Return [X, Y] of the center of cell containing provided text 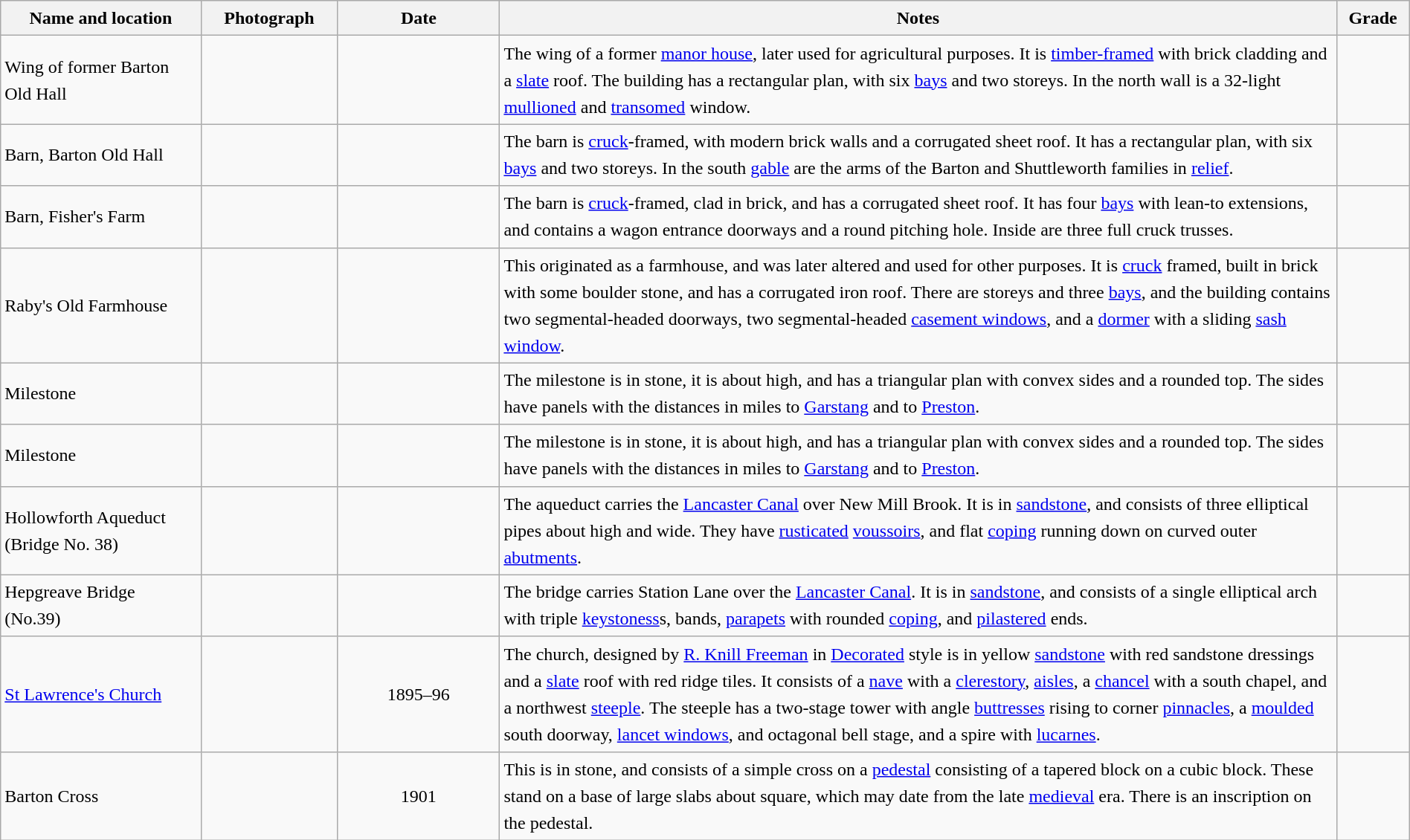
Wing of former Barton Old Hall [101, 80]
Grade [1373, 18]
Date [419, 18]
Notes [918, 18]
Name and location [101, 18]
Hollowforth Aqueduct(Bridge No. 38) [101, 531]
St Lawrence's Church [101, 694]
Barton Cross [101, 795]
1901 [419, 795]
Hepgreave Bridge(No.39) [101, 605]
Photograph [269, 18]
Barn, Fisher's Farm [101, 217]
Barn, Barton Old Hall [101, 155]
Raby's Old Farmhouse [101, 305]
1895–96 [419, 694]
